Identify which cell holds the provided text, then report its [X, Y] central coordinate. 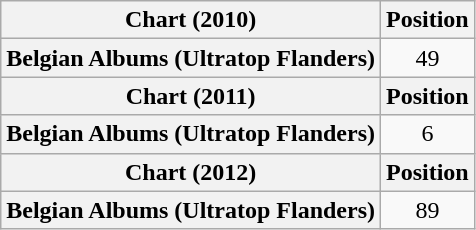
49 [428, 58]
89 [428, 210]
Chart (2012) [191, 172]
6 [428, 134]
Chart (2010) [191, 20]
Chart (2011) [191, 96]
